Scan for the cell matching the given text and deliver its [x, y] coordinate at center. 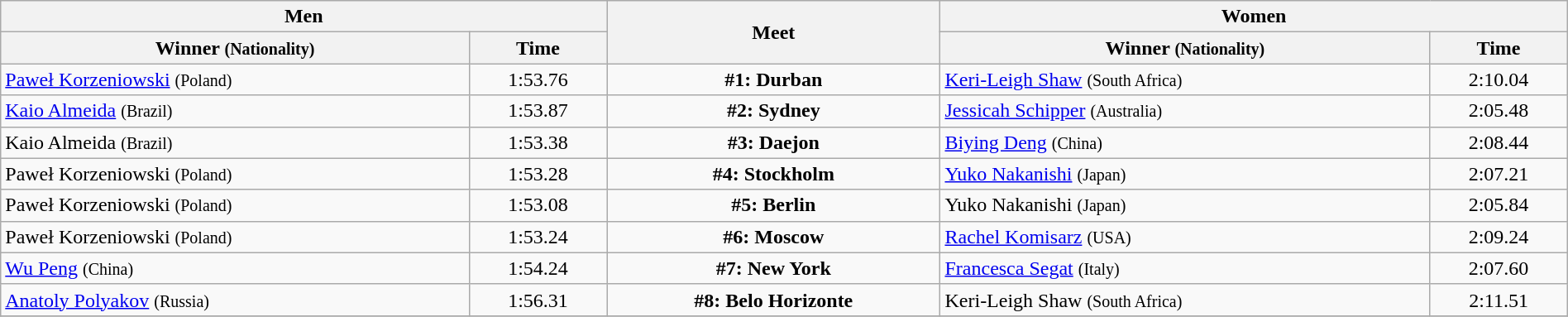
Wu Peng (China) [235, 268]
#7: New York [774, 268]
2:07.60 [1499, 268]
Francesca Segat (Italy) [1185, 268]
Men [304, 17]
1:53.28 [538, 174]
1:53.24 [538, 237]
Biying Deng (China) [1185, 142]
#4: Stockholm [774, 174]
#5: Berlin [774, 205]
2:05.84 [1499, 205]
2:11.51 [1499, 300]
#6: Moscow [774, 237]
2:10.04 [1499, 79]
1:53.38 [538, 142]
1:53.76 [538, 79]
Jessicah Schipper (Australia) [1185, 111]
Anatoly Polyakov (Russia) [235, 300]
2:07.21 [1499, 174]
2:08.44 [1499, 142]
Women [1254, 17]
1:53.87 [538, 111]
2:09.24 [1499, 237]
#2: Sydney [774, 111]
#8: Belo Horizonte [774, 300]
1:56.31 [538, 300]
Rachel Komisarz (USA) [1185, 237]
#1: Durban [774, 79]
1:54.24 [538, 268]
#3: Daejon [774, 142]
1:53.08 [538, 205]
2:05.48 [1499, 111]
Meet [774, 32]
